Extract the (X, Y) coordinate from the center of the cell holding the provided text.  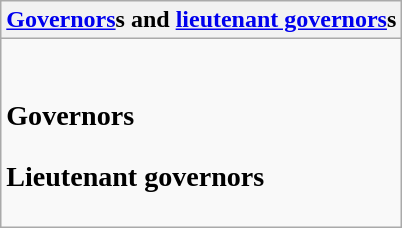
Governorss and lieutenant governorss (202, 20)
Governors Lieutenant governors (202, 133)
